Detect which cell encompasses the target text, then output its [X, Y] center coordinate. 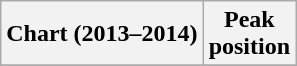
Peakposition [249, 34]
Chart (2013–2014) [102, 34]
